Capture the cell that displays the provided text and extract its [x, y] central coordinate. 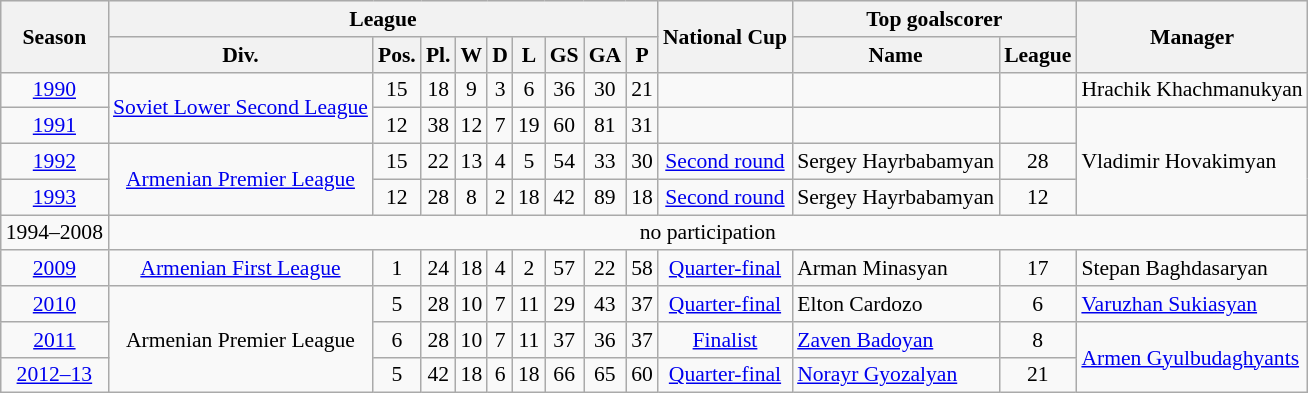
54 [564, 162]
66 [564, 375]
33 [606, 162]
Norayr Gyozalyan [896, 375]
Hrachik Khachmanukyan [1192, 90]
Soviet Lower Second League [240, 108]
Name [896, 55]
2012–13 [54, 375]
GA [606, 55]
81 [606, 126]
W [472, 55]
GS [564, 55]
D [500, 55]
Finalist [725, 340]
19 [529, 126]
24 [438, 269]
Varuzhan Sukiasyan [1192, 304]
Zaven Badoyan [896, 340]
Pos. [397, 55]
L [529, 55]
Stepan Baghdasaryan [1192, 269]
57 [564, 269]
1990 [54, 90]
38 [438, 126]
1992 [54, 162]
89 [606, 197]
P [642, 55]
13 [472, 162]
43 [606, 304]
2011 [54, 340]
Elton Cardozo [896, 304]
2009 [54, 269]
no participation [708, 233]
Top goalscorer [934, 19]
65 [606, 375]
Armen Gyulbudaghyants [1192, 358]
1994–2008 [54, 233]
58 [642, 269]
2010 [54, 304]
31 [642, 126]
1 [397, 269]
3 [500, 90]
29 [564, 304]
Pl. [438, 55]
Vladimir Hovakimyan [1192, 162]
17 [1038, 269]
Arman Minasyan [896, 269]
Armenian First League [240, 269]
Manager [1192, 36]
9 [472, 90]
National Cup [725, 36]
1993 [54, 197]
Div. [240, 55]
1991 [54, 126]
Season [54, 36]
